Locate the cell with the specified text and output its [x, y] center coordinate. 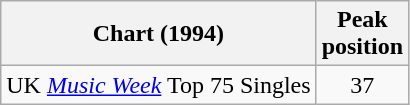
Peakposition [362, 34]
Chart (1994) [158, 34]
37 [362, 85]
UK Music Week Top 75 Singles [158, 85]
